Determine the (x, y) coordinate at the center of the cell enclosing the given text.  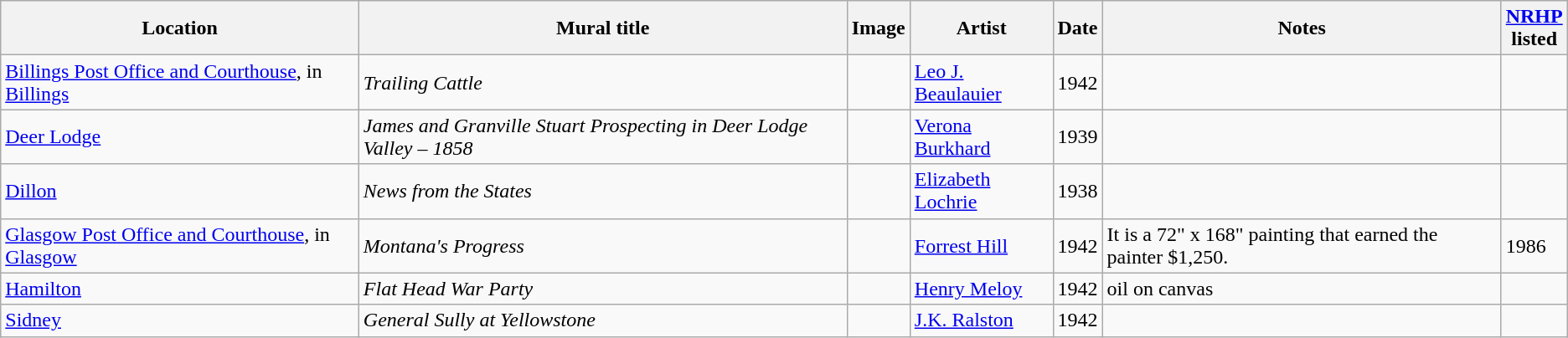
General Sully at Yellowstone (603, 320)
NRHPlisted (1534, 28)
Image (878, 28)
1938 (1077, 191)
Billings Post Office and Courthouse, in Billings (180, 82)
Trailing Cattle (603, 82)
Location (180, 28)
Leo J. Beaulauier (982, 82)
Elizabeth Lochrie (982, 191)
James and Granville Stuart Prospecting in Deer Lodge Valley – 1858 (603, 137)
Flat Head War Party (603, 289)
Henry Meloy (982, 289)
Dillon (180, 191)
It is a 72" x 168" painting that earned the painter $1,250. (1302, 246)
Notes (1302, 28)
Verona Burkhard (982, 137)
Forrest Hill (982, 246)
Montana's Progress (603, 246)
News from the States (603, 191)
Mural title (603, 28)
Date (1077, 28)
Artist (982, 28)
J.K. Ralston (982, 320)
Deer Lodge (180, 137)
oil on canvas (1302, 289)
1939 (1077, 137)
Sidney (180, 320)
Hamilton (180, 289)
1986 (1534, 246)
Glasgow Post Office and Courthouse, in Glasgow (180, 246)
